Extract the (X, Y) coordinate from the center of the cell holding the provided text.  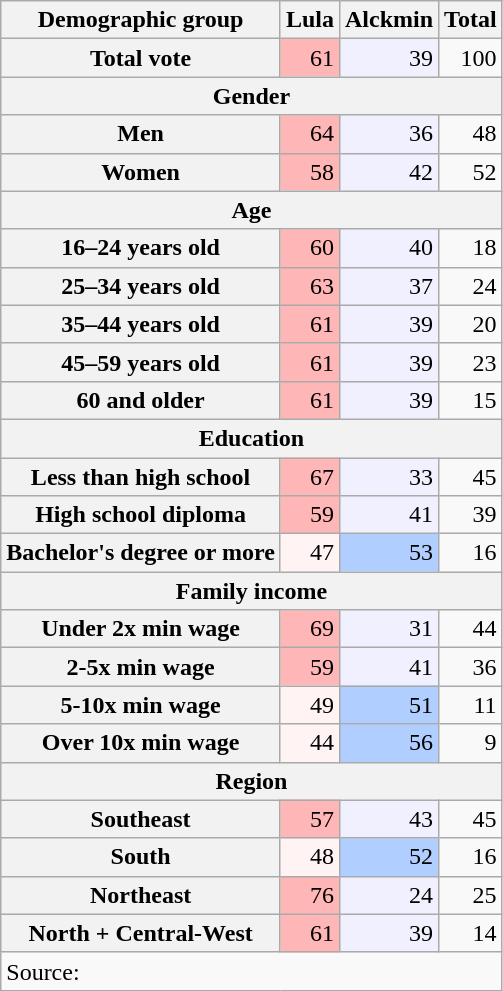
47 (310, 553)
Southeast (141, 819)
9 (471, 743)
67 (310, 477)
Over 10x min wage (141, 743)
20 (471, 324)
11 (471, 705)
56 (388, 743)
40 (388, 248)
Men (141, 134)
60 (310, 248)
25 (471, 895)
63 (310, 286)
Demographic group (141, 20)
42 (388, 172)
76 (310, 895)
15 (471, 400)
Under 2x min wage (141, 629)
Age (252, 210)
Bachelor's degree or more (141, 553)
58 (310, 172)
53 (388, 553)
Less than high school (141, 477)
Total (471, 20)
100 (471, 58)
49 (310, 705)
Total vote (141, 58)
Women (141, 172)
Lula (310, 20)
18 (471, 248)
Alckmin (388, 20)
16–24 years old (141, 248)
2-5x min wage (141, 667)
69 (310, 629)
5-10x min wage (141, 705)
60 and older (141, 400)
31 (388, 629)
Gender (252, 96)
45–59 years old (141, 362)
Region (252, 781)
33 (388, 477)
43 (388, 819)
Source: (252, 971)
64 (310, 134)
23 (471, 362)
South (141, 857)
35–44 years old (141, 324)
57 (310, 819)
Northeast (141, 895)
51 (388, 705)
North + Central-West (141, 933)
37 (388, 286)
25–34 years old (141, 286)
Education (252, 438)
High school diploma (141, 515)
14 (471, 933)
Family income (252, 591)
